Capture the cell that displays the provided text and extract its (x, y) central coordinate. 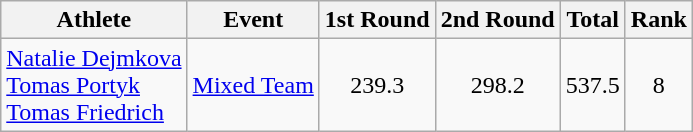
Athlete (94, 20)
1st Round (377, 20)
239.3 (377, 85)
298.2 (498, 85)
Total (592, 20)
8 (658, 85)
2nd Round (498, 20)
Rank (658, 20)
Natalie DejmkovaTomas PortykTomas Friedrich (94, 85)
Mixed Team (253, 85)
537.5 (592, 85)
Event (253, 20)
